From the cell containing the given text, extract its center point as (x, y) coordinate. 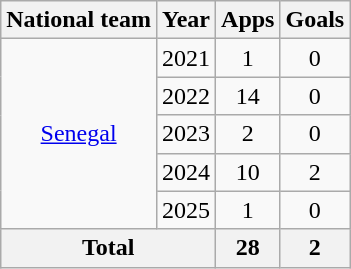
2022 (186, 96)
2021 (186, 58)
28 (248, 248)
Goals (315, 20)
Apps (248, 20)
2025 (186, 210)
Year (186, 20)
Senegal (79, 134)
2024 (186, 172)
10 (248, 172)
National team (79, 20)
14 (248, 96)
Total (108, 248)
2023 (186, 134)
